Return (X, Y) of the center of cell containing provided text 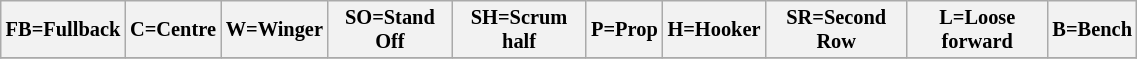
SR=Second Row (836, 29)
P=Prop (624, 29)
C=Centre (173, 29)
FB=Fullback (63, 29)
B=Bench (1092, 29)
L=Loose forward (977, 29)
SO=Stand Off (390, 29)
H=Hooker (714, 29)
SH=Scrum half (519, 29)
W=Winger (274, 29)
